Extract the (x, y) coordinate from the center of the cell holding the provided text.  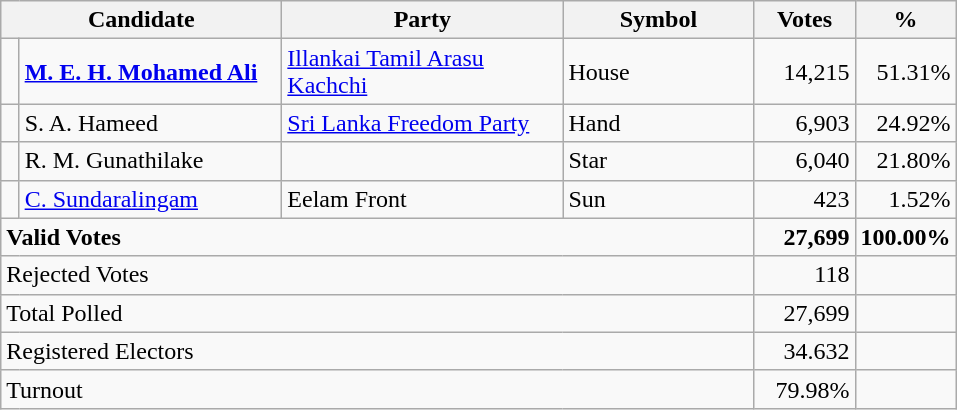
Rejected Votes (378, 275)
S. A. Hameed (150, 123)
79.98% (804, 389)
Registered Electors (378, 351)
Candidate (142, 20)
C. Sundaralingam (150, 199)
24.92% (906, 123)
Symbol (658, 20)
Party (422, 20)
6,040 (804, 161)
21.80% (906, 161)
423 (804, 199)
Star (658, 161)
Valid Votes (378, 237)
Eelam Front (422, 199)
R. M. Gunathilake (150, 161)
Turnout (378, 389)
Sri Lanka Freedom Party (422, 123)
Illankai Tamil Arasu Kachchi (422, 72)
51.31% (906, 72)
118 (804, 275)
100.00% (906, 237)
House (658, 72)
1.52% (906, 199)
% (906, 20)
14,215 (804, 72)
Votes (804, 20)
Sun (658, 199)
34.632 (804, 351)
6,903 (804, 123)
Hand (658, 123)
M. E. H. Mohamed Ali (150, 72)
Total Polled (378, 313)
